Capture the cell that displays the provided text and extract its [X, Y] central coordinate. 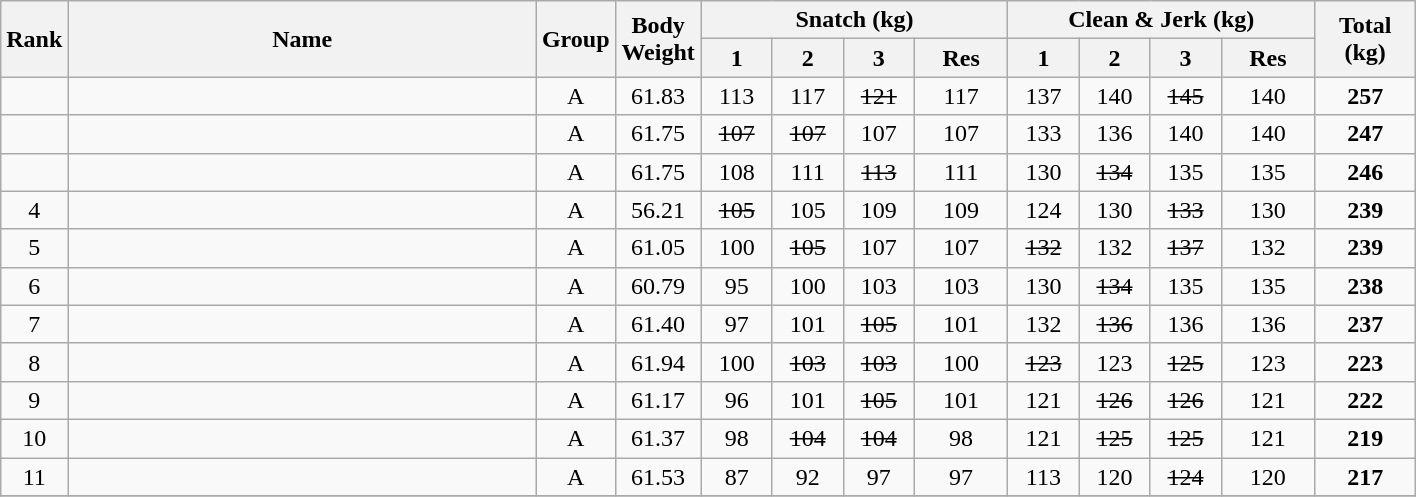
217 [1366, 477]
238 [1366, 286]
61.40 [658, 324]
61.94 [658, 362]
223 [1366, 362]
257 [1366, 96]
61.37 [658, 438]
246 [1366, 172]
Group [576, 39]
Snatch (kg) [854, 20]
56.21 [658, 210]
108 [736, 172]
7 [34, 324]
4 [34, 210]
Body Weight [658, 39]
Clean & Jerk (kg) [1162, 20]
219 [1366, 438]
10 [34, 438]
6 [34, 286]
237 [1366, 324]
92 [808, 477]
61.17 [658, 400]
61.83 [658, 96]
11 [34, 477]
222 [1366, 400]
8 [34, 362]
87 [736, 477]
247 [1366, 134]
145 [1186, 96]
61.05 [658, 248]
Total (kg) [1366, 39]
60.79 [658, 286]
9 [34, 400]
Name [302, 39]
Rank [34, 39]
96 [736, 400]
61.53 [658, 477]
95 [736, 286]
5 [34, 248]
